Capture the cell that displays the provided text and extract its (X, Y) central coordinate. 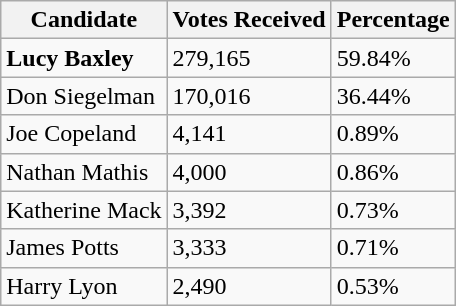
0.86% (393, 172)
0.89% (393, 134)
0.71% (393, 248)
Harry Lyon (84, 286)
Don Siegelman (84, 96)
3,333 (249, 248)
Nathan Mathis (84, 172)
Joe Copeland (84, 134)
4,000 (249, 172)
2,490 (249, 286)
James Potts (84, 248)
4,141 (249, 134)
Lucy Baxley (84, 58)
0.73% (393, 210)
Candidate (84, 20)
279,165 (249, 58)
3,392 (249, 210)
Percentage (393, 20)
36.44% (393, 96)
0.53% (393, 286)
59.84% (393, 58)
Katherine Mack (84, 210)
Votes Received (249, 20)
170,016 (249, 96)
